Scan for the cell matching the given text and deliver its (X, Y) coordinate at center. 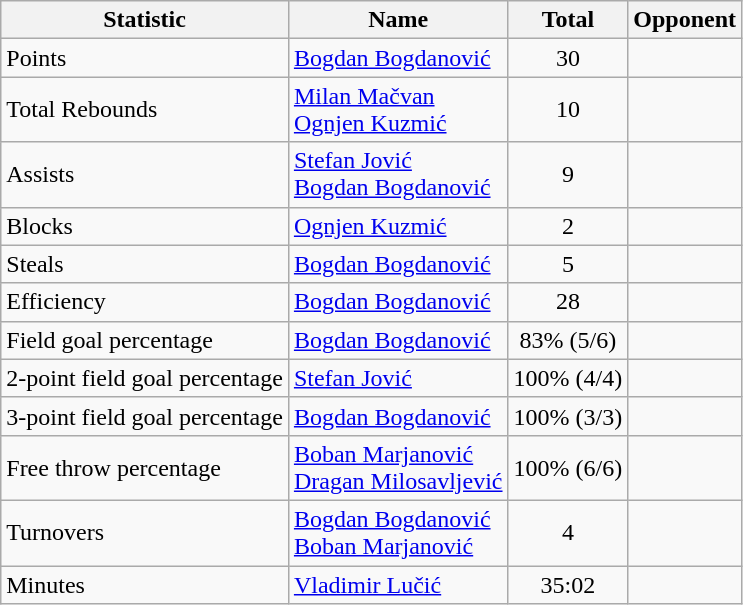
83% (5/6) (568, 340)
100% (3/3) (568, 416)
Name (398, 20)
9 (568, 174)
Steals (145, 264)
5 (568, 264)
30 (568, 58)
Free throw percentage (145, 468)
100% (6/6) (568, 468)
Turnovers (145, 532)
Points (145, 58)
2-point field goal percentage (145, 378)
Opponent (685, 20)
28 (568, 302)
Ognjen Kuzmić (398, 226)
Statistic (145, 20)
Stefan Jović (398, 378)
Boban MarjanovićDragan Milosavljević (398, 468)
Efficiency (145, 302)
100% (4/4) (568, 378)
Minutes (145, 585)
4 (568, 532)
Total (568, 20)
Bogdan BogdanovićBoban Marjanović (398, 532)
2 (568, 226)
3-point field goal percentage (145, 416)
Vladimir Lučić (398, 585)
Field goal percentage (145, 340)
35:02 (568, 585)
10 (568, 110)
Total Rebounds (145, 110)
Milan MačvanOgnjen Kuzmić (398, 110)
Blocks (145, 226)
Assists (145, 174)
Stefan JovićBogdan Bogdanović (398, 174)
